Find where the given text appears and provide that cell's center as (x, y) coordinate. 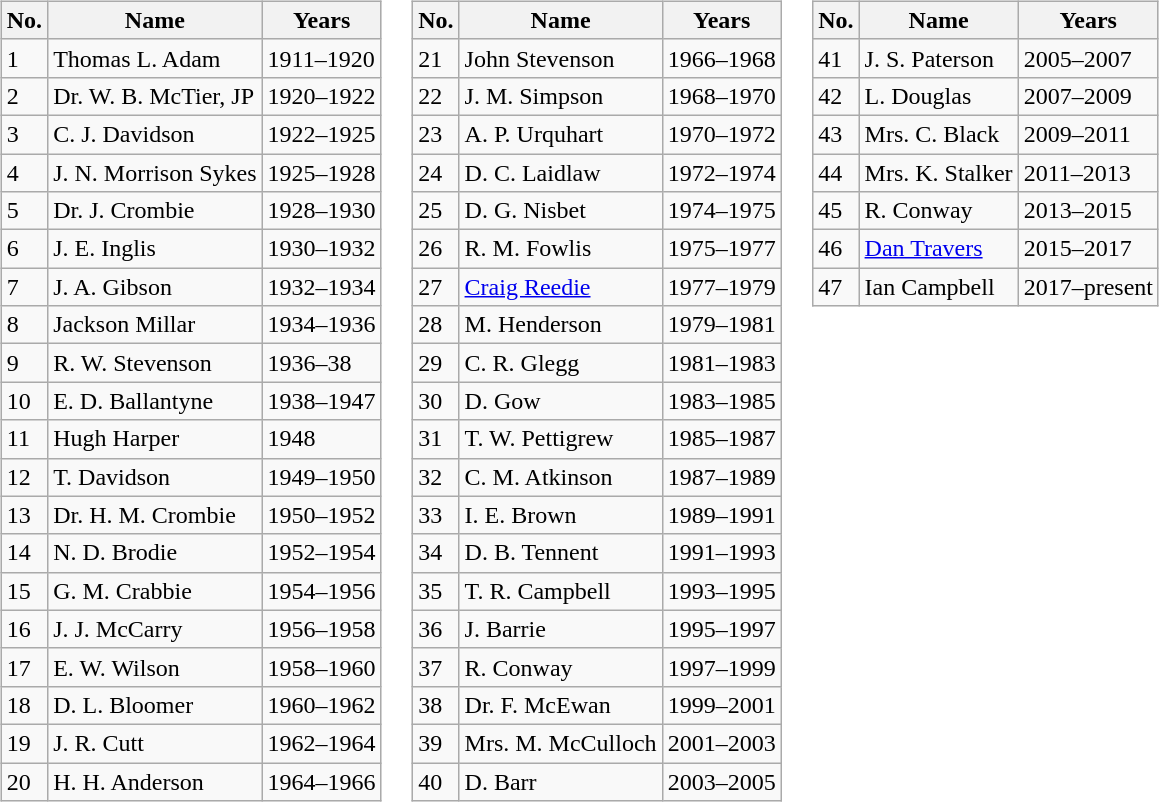
D. C. Laidlaw (560, 173)
22 (436, 96)
16 (24, 629)
29 (436, 363)
Craig Reedie (560, 287)
23 (436, 134)
D. Barr (560, 781)
1956–1958 (322, 629)
39 (436, 743)
J. R. Cutt (155, 743)
7 (24, 287)
8 (24, 325)
1970–1972 (722, 134)
H. H. Anderson (155, 781)
Dan Travers (938, 249)
1987–1989 (722, 477)
1920–1922 (322, 96)
Mrs. M. McCulloch (560, 743)
25 (436, 211)
N. D. Brodie (155, 553)
1979–1981 (722, 325)
1936–38 (322, 363)
1952–1954 (322, 553)
12 (24, 477)
18 (24, 705)
1911–1920 (322, 58)
15 (24, 591)
T. R. Campbell (560, 591)
13 (24, 515)
35 (436, 591)
1964–1966 (322, 781)
Thomas L. Adam (155, 58)
1977–1979 (722, 287)
38 (436, 705)
2015–2017 (1088, 249)
J. N. Morrison Sykes (155, 173)
20 (24, 781)
1997–1999 (722, 667)
42 (836, 96)
31 (436, 439)
1932–1934 (322, 287)
J. J. McCarry (155, 629)
Dr. J. Crombie (155, 211)
E. D. Ballantyne (155, 401)
1949–1950 (322, 477)
46 (836, 249)
1989–1991 (722, 515)
19 (24, 743)
A. P. Urquhart (560, 134)
1962–1964 (322, 743)
Mrs. C. Black (938, 134)
T. W. Pettigrew (560, 439)
24 (436, 173)
2009–2011 (1088, 134)
40 (436, 781)
Dr. H. M. Crombie (155, 515)
41 (836, 58)
5 (24, 211)
3 (24, 134)
30 (436, 401)
E. W. Wilson (155, 667)
Jackson Millar (155, 325)
1948 (322, 439)
D. G. Nisbet (560, 211)
J. M. Simpson (560, 96)
1954–1956 (322, 591)
Hugh Harper (155, 439)
D. Gow (560, 401)
2011–2013 (1088, 173)
45 (836, 211)
6 (24, 249)
1928–1930 (322, 211)
28 (436, 325)
36 (436, 629)
27 (436, 287)
33 (436, 515)
J. E. Inglis (155, 249)
C. J. Davidson (155, 134)
L. Douglas (938, 96)
Mrs. K. Stalker (938, 173)
1925–1928 (322, 173)
D. L. Bloomer (155, 705)
1922–1925 (322, 134)
2 (24, 96)
2017–present (1088, 287)
26 (436, 249)
2005–2007 (1088, 58)
1999–2001 (722, 705)
44 (836, 173)
11 (24, 439)
D. B. Tennent (560, 553)
J. A. Gibson (155, 287)
G. M. Crabbie (155, 591)
32 (436, 477)
2001–2003 (722, 743)
4 (24, 173)
I. E. Brown (560, 515)
Ian Campbell (938, 287)
1934–1936 (322, 325)
1958–1960 (322, 667)
21 (436, 58)
10 (24, 401)
Dr. F. McEwan (560, 705)
1983–1985 (722, 401)
34 (436, 553)
1985–1987 (722, 439)
1938–1947 (322, 401)
Dr. W. B. McTier, JP (155, 96)
R. W. Stevenson (155, 363)
1993–1995 (722, 591)
M. Henderson (560, 325)
1972–1974 (722, 173)
1930–1932 (322, 249)
2013–2015 (1088, 211)
14 (24, 553)
J. Barrie (560, 629)
1995–1997 (722, 629)
1981–1983 (722, 363)
1966–1968 (722, 58)
37 (436, 667)
1974–1975 (722, 211)
1975–1977 (722, 249)
1991–1993 (722, 553)
C. M. Atkinson (560, 477)
17 (24, 667)
T. Davidson (155, 477)
1 (24, 58)
1960–1962 (322, 705)
John Stevenson (560, 58)
2003–2005 (722, 781)
43 (836, 134)
1950–1952 (322, 515)
1968–1970 (722, 96)
R. M. Fowlis (560, 249)
2007–2009 (1088, 96)
C. R. Glegg (560, 363)
47 (836, 287)
J. S. Paterson (938, 58)
9 (24, 363)
